Return (X, Y) of the center of cell containing provided text 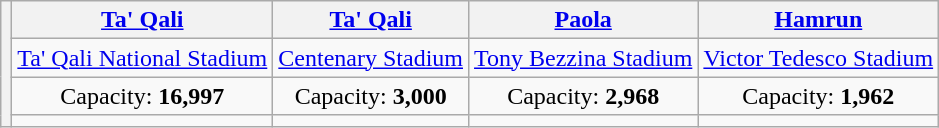
Paola (584, 20)
Capacity: 16,997 (142, 96)
Tony Bezzina Stadium (584, 58)
Ta' Qali National Stadium (142, 58)
Capacity: 3,000 (371, 96)
Victor Tedesco Stadium (818, 58)
Centenary Stadium (371, 58)
Capacity: 2,968 (584, 96)
Capacity: 1,962 (818, 96)
Hamrun (818, 20)
